Identify which cell holds the provided text, then report its (x, y) central coordinate. 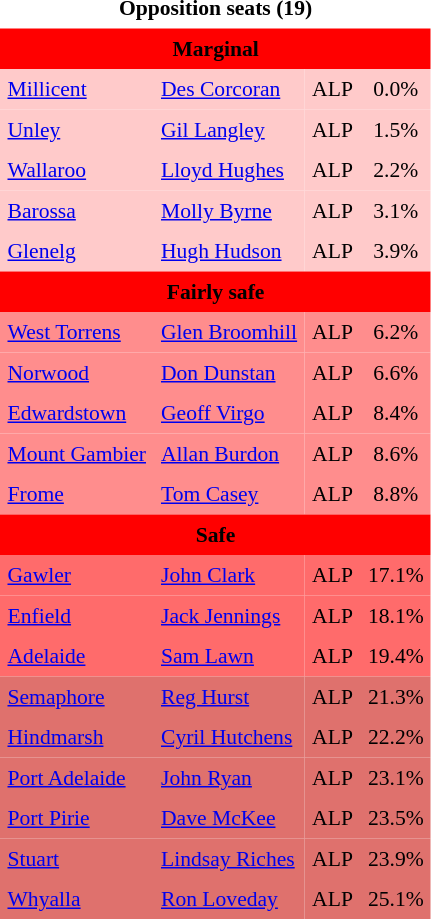
Barossa (76, 210)
Gil Langley (228, 129)
18.1% (396, 615)
Hindmarsh (76, 737)
23.1% (396, 777)
8.4% (396, 413)
Ron Loveday (228, 899)
Hugh Hudson (228, 251)
25.1% (396, 899)
Port Adelaide (76, 777)
Cyril Hutchens (228, 737)
West Torrens (76, 332)
3.1% (396, 210)
Don Dunstan (228, 372)
John Ryan (228, 777)
Millicent (76, 89)
23.5% (396, 818)
Dave McKee (228, 818)
Adelaide (76, 656)
Whyalla (76, 899)
19.4% (396, 656)
Molly Byrne (228, 210)
23.9% (396, 858)
Reg Hurst (228, 696)
6.2% (396, 332)
Semaphore (76, 696)
Glen Broomhill (228, 332)
2.2% (396, 170)
17.1% (396, 575)
Jack Jennings (228, 615)
Frome (76, 494)
Allan Burdon (228, 453)
6.6% (396, 372)
3.9% (396, 251)
Fairly safe (216, 291)
1.5% (396, 129)
Des Corcoran (228, 89)
Stuart (76, 858)
Lloyd Hughes (228, 170)
Sam Lawn (228, 656)
Gawler (76, 575)
22.2% (396, 737)
Edwardstown (76, 413)
John Clark (228, 575)
Wallaroo (76, 170)
21.3% (396, 696)
Tom Casey (228, 494)
Marginal (216, 48)
Geoff Virgo (228, 413)
Port Pirie (76, 818)
Norwood (76, 372)
8.8% (396, 494)
Mount Gambier (76, 453)
Enfield (76, 615)
0.0% (396, 89)
Lindsay Riches (228, 858)
Safe (216, 534)
Unley (76, 129)
Glenelg (76, 251)
8.6% (396, 453)
